Detect which cell encompasses the target text, then output its [X, Y] center coordinate. 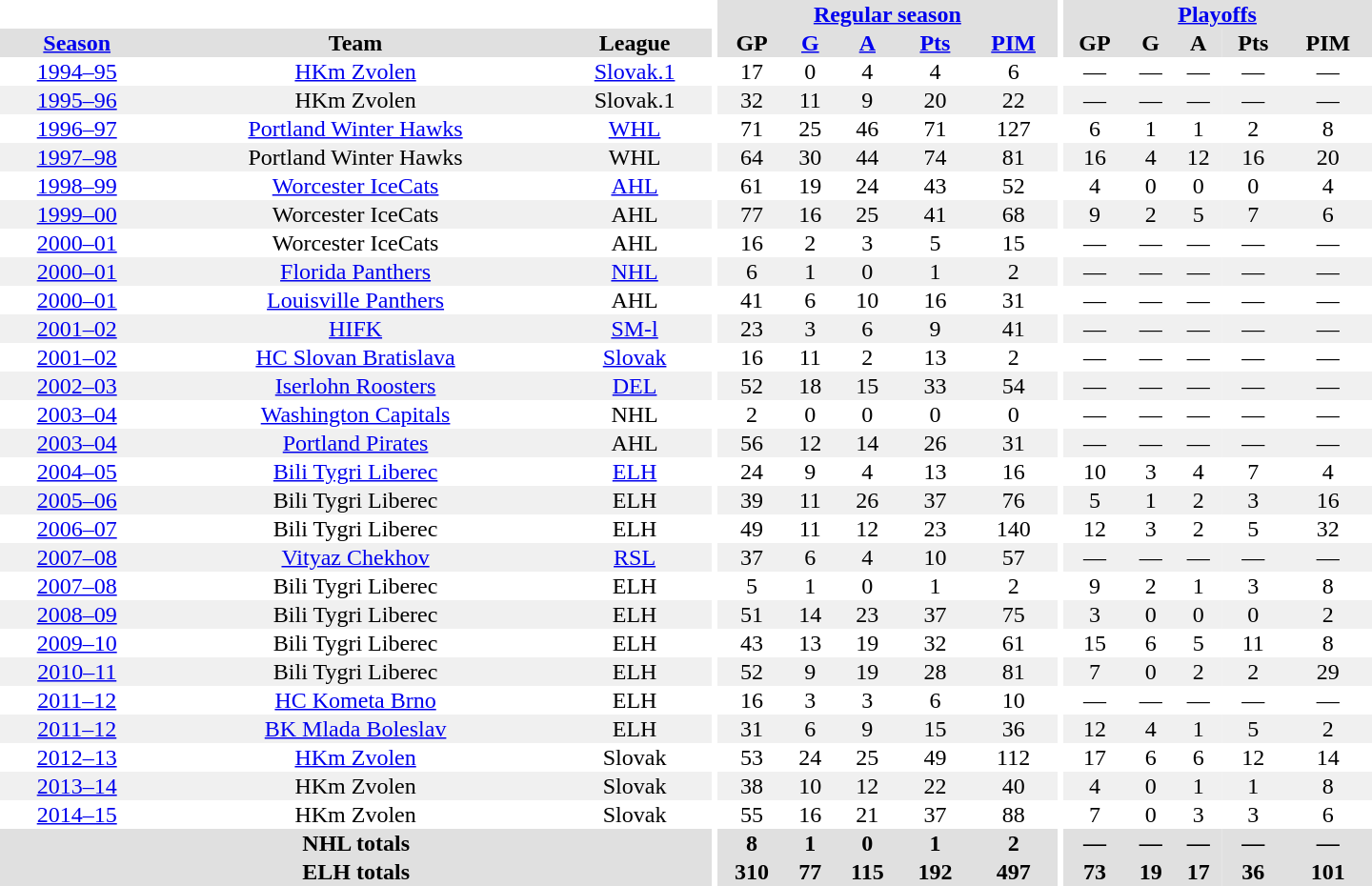
2004–05 [76, 472]
54 [1014, 386]
Vityaz Chekhov [354, 557]
28 [935, 672]
Season [76, 43]
1995–96 [76, 100]
38 [752, 786]
2006–07 [76, 529]
League [635, 43]
HC Slovan Bratislava [354, 357]
88 [1014, 815]
192 [935, 872]
57 [1014, 557]
Florida Panthers [354, 272]
HC Kometa Brno [354, 700]
497 [1014, 872]
46 [867, 129]
Washington Capitals [354, 414]
39 [752, 500]
NHL totals [356, 843]
Iserlohn Roosters [354, 386]
2002–03 [76, 386]
115 [867, 872]
Playoffs [1218, 14]
33 [935, 386]
74 [935, 157]
2008–09 [76, 614]
75 [1014, 614]
1998–99 [76, 186]
SM-l [635, 329]
76 [1014, 500]
30 [810, 157]
51 [752, 614]
18 [810, 386]
112 [1014, 757]
68 [1014, 214]
2010–11 [76, 672]
DEL [635, 386]
55 [752, 815]
1999–00 [76, 214]
29 [1328, 672]
2014–15 [76, 815]
BK Mlada Boleslav [354, 729]
1994–95 [76, 71]
21 [867, 815]
44 [867, 157]
Regular season [888, 14]
2005–06 [76, 500]
Portland Pirates [354, 443]
101 [1328, 872]
73 [1094, 872]
ELH totals [356, 872]
40 [1014, 786]
53 [752, 757]
127 [1014, 129]
2009–10 [76, 643]
140 [1014, 529]
1996–97 [76, 129]
Team [354, 43]
Louisville Panthers [354, 300]
310 [752, 872]
2013–14 [76, 786]
64 [752, 157]
RSL [635, 557]
1997–98 [76, 157]
56 [752, 443]
HIFK [354, 329]
2012–13 [76, 757]
